Search for the cell housing the specified text and yield its (x, y) center coordinate. 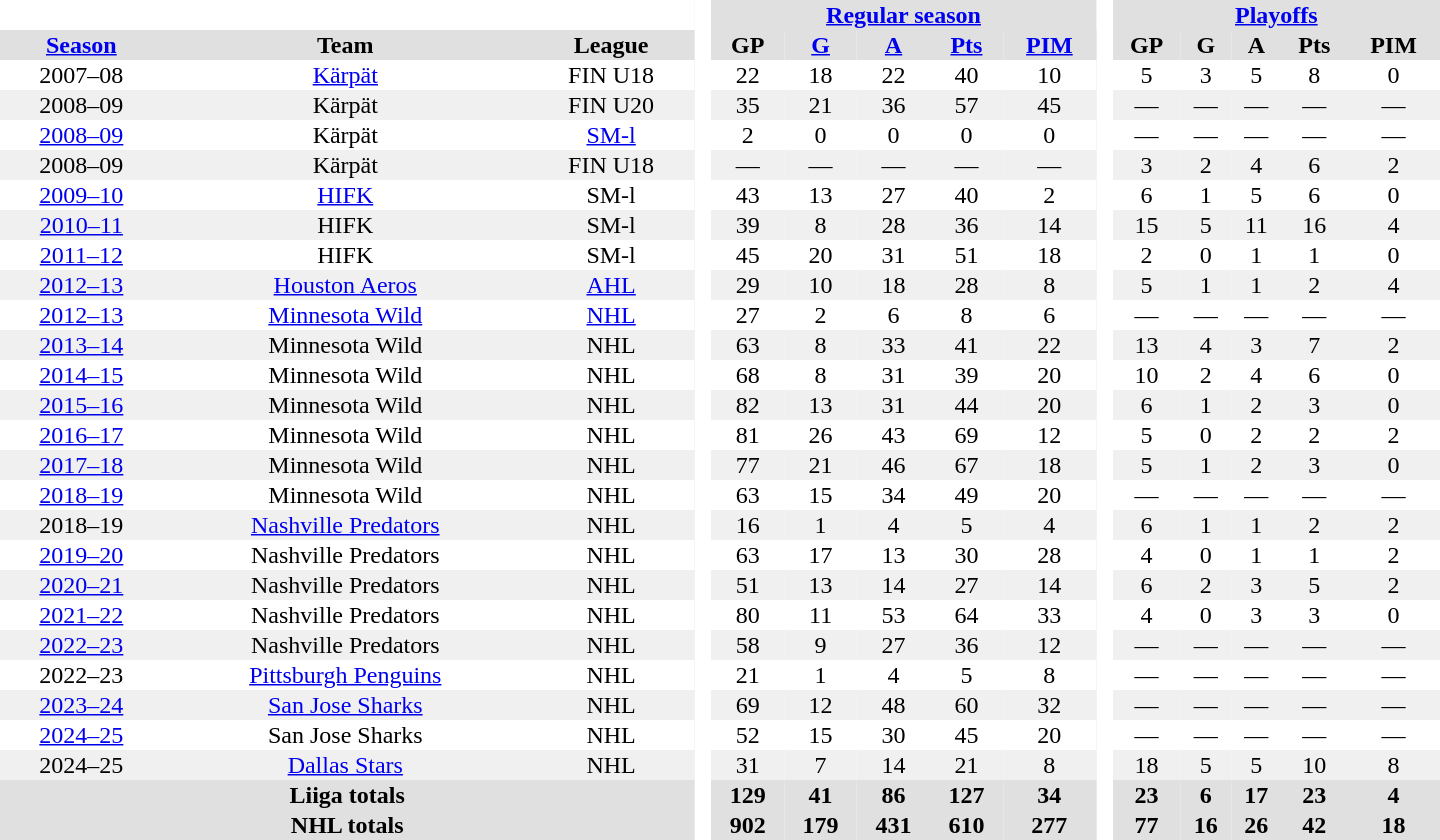
52 (748, 735)
Playoffs (1276, 15)
53 (894, 615)
Pittsburgh Penguins (346, 675)
FIN U20 (611, 105)
2007–08 (82, 75)
86 (894, 795)
49 (966, 495)
Liiga totals (347, 795)
902 (748, 825)
2010–11 (82, 225)
277 (1050, 825)
Season (82, 45)
44 (966, 405)
42 (1314, 825)
35 (748, 105)
2014–15 (82, 375)
Regular season (904, 15)
Team (346, 45)
2017–18 (82, 465)
610 (966, 825)
68 (748, 375)
Houston Aeros (346, 285)
AHL (611, 285)
2009–10 (82, 195)
32 (1050, 705)
2019–20 (82, 555)
58 (748, 645)
431 (894, 825)
82 (748, 405)
46 (894, 465)
Dallas Stars (346, 765)
2015–16 (82, 405)
127 (966, 795)
2013–14 (82, 345)
60 (966, 705)
80 (748, 615)
NHL totals (347, 825)
2016–17 (82, 435)
179 (820, 825)
29 (748, 285)
67 (966, 465)
81 (748, 435)
2021–22 (82, 615)
2020–21 (82, 585)
2023–24 (82, 705)
2011–12 (82, 255)
48 (894, 705)
League (611, 45)
129 (748, 795)
57 (966, 105)
64 (966, 615)
9 (820, 645)
